Return [x, y] of the center of cell containing provided text 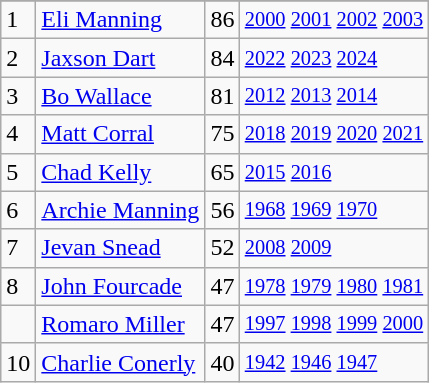
Jevan Snead [120, 248]
3 [18, 96]
65 [222, 172]
Bo Wallace [120, 96]
2 [18, 58]
Eli Manning [120, 20]
4 [18, 134]
Charlie Conerly [120, 362]
75 [222, 134]
8 [18, 286]
Archie Manning [120, 210]
86 [222, 20]
6 [18, 210]
2022 2023 2024 [334, 58]
56 [222, 210]
81 [222, 96]
1968 1969 1970 [334, 210]
10 [18, 362]
1 [18, 20]
5 [18, 172]
2015 2016 [334, 172]
2018 2019 2020 2021 [334, 134]
Matt Corral [120, 134]
Chad Kelly [120, 172]
40 [222, 362]
52 [222, 248]
1997 1998 1999 2000 [334, 324]
John Fourcade [120, 286]
2000 2001 2002 2003 [334, 20]
84 [222, 58]
1942 1946 1947 [334, 362]
Romaro Miller [120, 324]
1978 1979 1980 1981 [334, 286]
7 [18, 248]
2012 2013 2014 [334, 96]
2008 2009 [334, 248]
Jaxson Dart [120, 58]
